Provide the [x, y] coordinate of the cell's center where the given text is located.  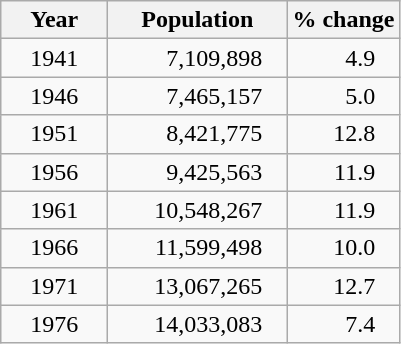
1971 [54, 286]
11,599,498 [198, 248]
10.0 [344, 248]
5.0 [344, 96]
1951 [54, 134]
12.7 [344, 286]
1966 [54, 248]
Population [198, 20]
1946 [54, 96]
7,465,157 [198, 96]
9,425,563 [198, 172]
14,033,083 [198, 324]
12.8 [344, 134]
4.9 [344, 58]
10,548,267 [198, 210]
Year [54, 20]
% change [344, 20]
1976 [54, 324]
7.4 [344, 324]
1956 [54, 172]
1941 [54, 58]
13,067,265 [198, 286]
7,109,898 [198, 58]
1961 [54, 210]
8,421,775 [198, 134]
